Search for the cell housing the specified text and yield its [x, y] center coordinate. 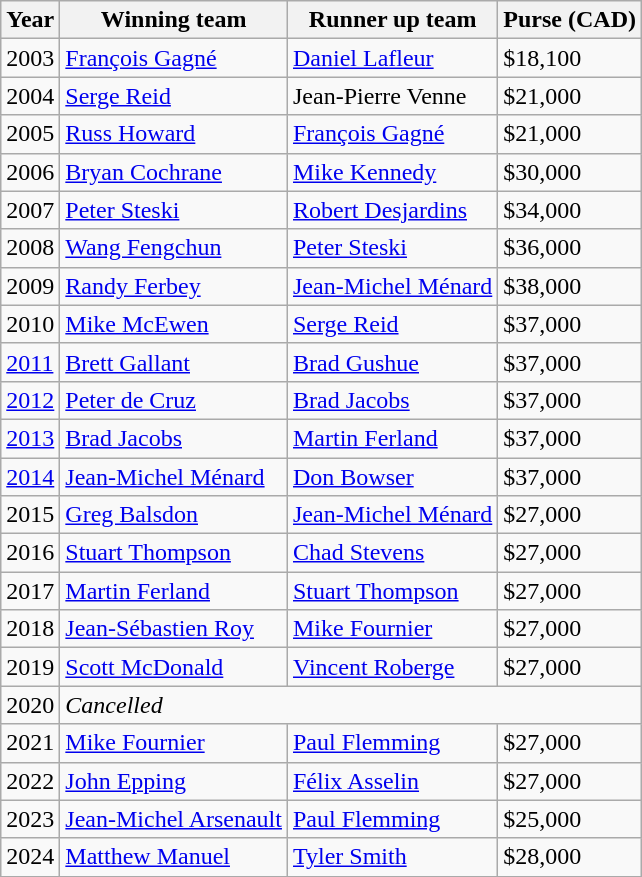
Scott McDonald [174, 667]
Wang Fengchun [174, 248]
Vincent Roberge [392, 667]
Jean-Pierre Venne [392, 96]
Chad Stevens [392, 553]
Bryan Cochrane [174, 172]
$18,100 [570, 58]
2019 [30, 667]
Jean-Sébastien Roy [174, 629]
Year [30, 20]
Greg Balsdon [174, 515]
Winning team [174, 20]
2007 [30, 210]
2010 [30, 324]
2011 [30, 362]
Russ Howard [174, 134]
Matthew Manuel [174, 857]
$30,000 [570, 172]
Tyler Smith [392, 857]
2020 [30, 705]
Robert Desjardins [392, 210]
Runner up team [392, 20]
2005 [30, 134]
2024 [30, 857]
Mike McEwen [174, 324]
John Epping [174, 781]
2016 [30, 553]
2012 [30, 400]
$25,000 [570, 819]
2022 [30, 781]
2017 [30, 591]
$34,000 [570, 210]
2014 [30, 477]
2006 [30, 172]
2009 [30, 286]
Don Bowser [392, 477]
Jean-Michel Arsenault [174, 819]
2018 [30, 629]
Brad Gushue [392, 362]
2015 [30, 515]
Mike Kennedy [392, 172]
2023 [30, 819]
2004 [30, 96]
Daniel Lafleur [392, 58]
2021 [30, 743]
$28,000 [570, 857]
2013 [30, 438]
Randy Ferbey [174, 286]
$38,000 [570, 286]
Purse (CAD) [570, 20]
Cancelled [351, 705]
$36,000 [570, 248]
Brett Gallant [174, 362]
Peter de Cruz [174, 400]
Félix Asselin [392, 781]
2008 [30, 248]
2003 [30, 58]
